Detect which cell encompasses the target text, then output its (x, y) center coordinate. 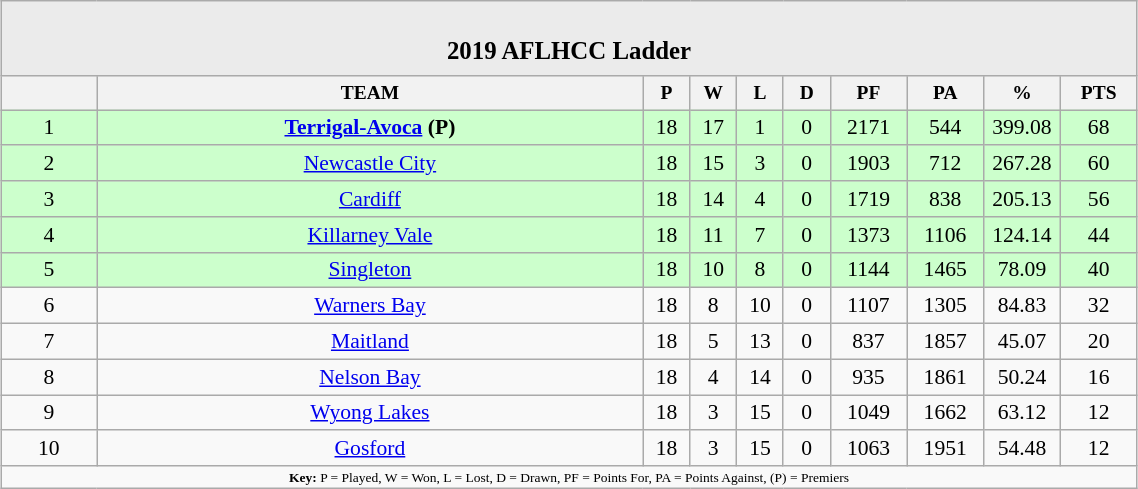
11 (714, 235)
1049 (868, 413)
2 (49, 164)
9 (49, 413)
PTS (1098, 94)
1662 (946, 413)
Nelson Bay (370, 377)
1106 (946, 235)
84.83 (1022, 306)
Maitland (370, 342)
13 (760, 342)
63.12 (1022, 413)
Newcastle City (370, 164)
837 (868, 342)
40 (1098, 270)
Gosford (370, 449)
20 (1098, 342)
2171 (868, 128)
16 (1098, 377)
1857 (946, 342)
1465 (946, 270)
1373 (868, 235)
544 (946, 128)
205.13 (1022, 199)
78.09 (1022, 270)
% (1022, 94)
45.07 (1022, 342)
1063 (868, 449)
935 (868, 377)
44 (1098, 235)
1719 (868, 199)
56 (1098, 199)
399.08 (1022, 128)
54.48 (1022, 449)
17 (714, 128)
712 (946, 164)
1144 (868, 270)
TEAM (370, 94)
1861 (946, 377)
Killarney Vale (370, 235)
1305 (946, 306)
50.24 (1022, 377)
60 (1098, 164)
Terrigal-Avoca (P) (370, 128)
838 (946, 199)
124.14 (1022, 235)
Cardiff (370, 199)
P (666, 94)
Warners Bay (370, 306)
1951 (946, 449)
Key: P = Played, W = Won, L = Lost, D = Drawn, PF = Points For, PA = Points Against, (P) = Premiers (569, 477)
1903 (868, 164)
D (806, 94)
Singleton (370, 270)
PF (868, 94)
68 (1098, 128)
6 (49, 306)
PA (946, 94)
W (714, 94)
32 (1098, 306)
Wyong Lakes (370, 413)
267.28 (1022, 164)
L (760, 94)
1107 (868, 306)
